For the text-containing cell, return its midpoint in (x, y) coordinate format. 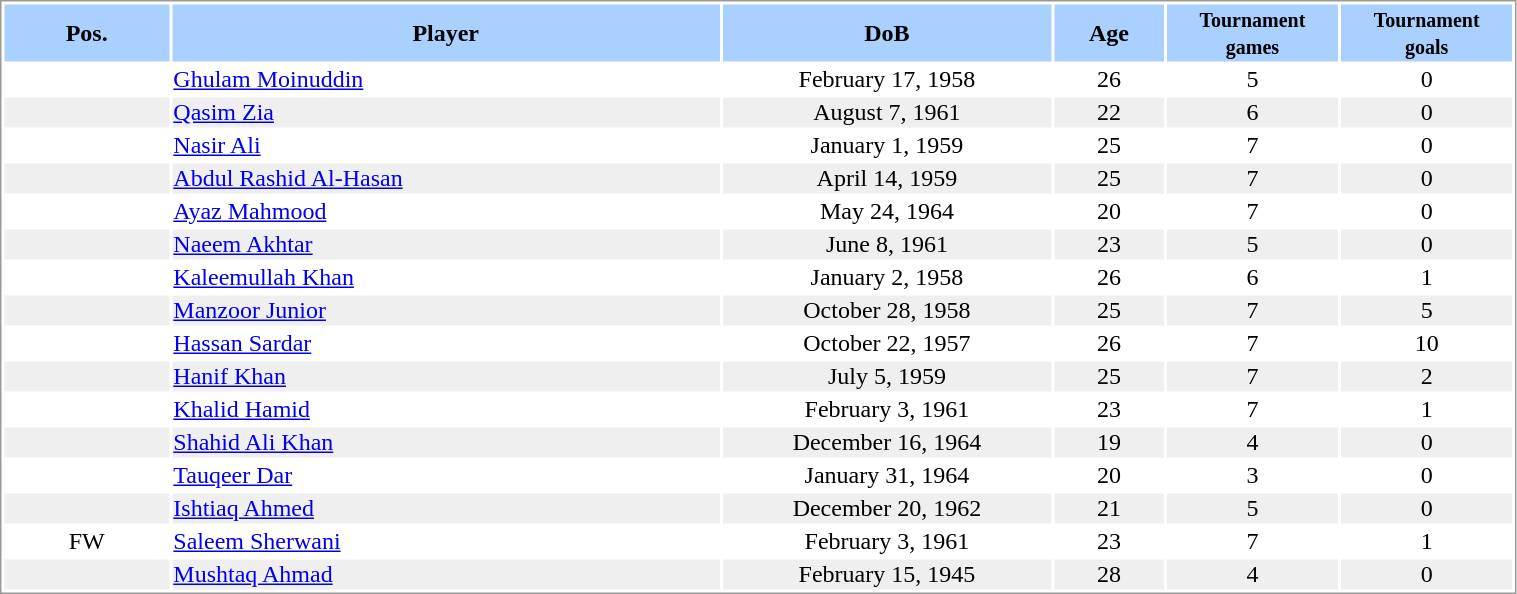
June 8, 1961 (888, 245)
October 22, 1957 (888, 343)
January 1, 1959 (888, 145)
Hassan Sardar (446, 343)
Ishtiaq Ahmed (446, 509)
Qasim Zia (446, 113)
Shahid Ali Khan (446, 443)
22 (1109, 113)
3 (1252, 475)
Tournamentgames (1252, 32)
Nasir Ali (446, 145)
Saleem Sherwani (446, 541)
February 15, 1945 (888, 575)
Pos. (86, 32)
Tauqeer Dar (446, 475)
FW (86, 541)
Mushtaq Ahmad (446, 575)
Kaleemullah Khan (446, 277)
Abdul Rashid Al-Hasan (446, 179)
January 31, 1964 (888, 475)
Player (446, 32)
Khalid Hamid (446, 409)
February 17, 1958 (888, 79)
January 2, 1958 (888, 277)
DoB (888, 32)
Manzoor Junior (446, 311)
Hanif Khan (446, 377)
December 16, 1964 (888, 443)
May 24, 1964 (888, 211)
2 (1426, 377)
April 14, 1959 (888, 179)
10 (1426, 343)
August 7, 1961 (888, 113)
Ayaz Mahmood (446, 211)
Naeem Akhtar (446, 245)
28 (1109, 575)
Tournamentgoals (1426, 32)
21 (1109, 509)
July 5, 1959 (888, 377)
Ghulam Moinuddin (446, 79)
19 (1109, 443)
Age (1109, 32)
December 20, 1962 (888, 509)
October 28, 1958 (888, 311)
